For the text-containing cell, return its midpoint in [X, Y] coordinate format. 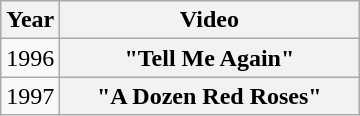
1997 [30, 96]
1996 [30, 58]
Video [210, 20]
Year [30, 20]
"A Dozen Red Roses" [210, 96]
"Tell Me Again" [210, 58]
